Extract the (x, y) coordinate from the center of the cell holding the provided text.  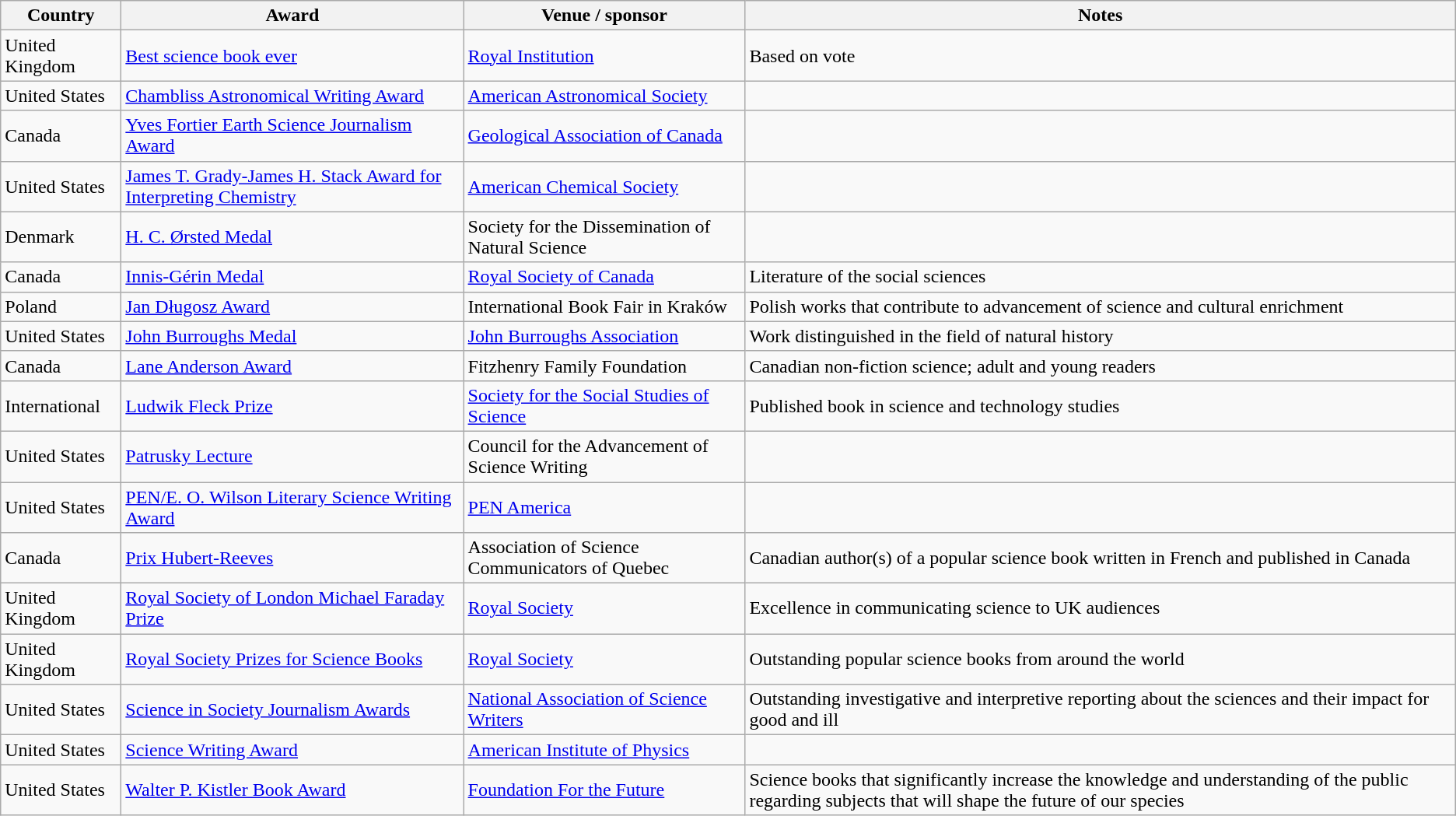
Award (292, 16)
Chambliss Astronomical Writing Award (292, 96)
Work distinguished in the field of natural history (1100, 336)
Council for the Advancement of Science Writing (604, 456)
Patrusky Lecture (292, 456)
Denmark (61, 236)
H. C. Ørsted Medal (292, 236)
Canadian author(s) of a popular science book written in French and published in Canada (1100, 559)
Society for the Dissemination of Natural Science (604, 236)
Royal Society of Canada (604, 277)
Canadian non-fiction science; adult and young readers (1100, 366)
Excellence in communicating science to UK audiences (1100, 608)
Outstanding popular science books from around the world (1100, 660)
Based on vote (1100, 56)
Society for the Social Studies of Science (604, 406)
Poland (61, 306)
Prix Hubert-Reeves (292, 559)
Published book in science and technology studies (1100, 406)
Ludwik Fleck Prize (292, 406)
Venue / sponsor (604, 16)
Science books that significantly increase the knowledge and understanding of the public regarding subjects that will shape the future of our species (1100, 790)
Polish works that contribute to advancement of science and cultural enrichment (1100, 306)
John Burroughs Association (604, 336)
Innis-Gérin Medal (292, 277)
American Chemical Society (604, 187)
Best science book ever (292, 56)
Science in Society Journalism Awards (292, 709)
American Astronomical Society (604, 96)
International Book Fair in Kraków (604, 306)
Royal Society of London Michael Faraday Prize (292, 608)
Royal Society Prizes for Science Books (292, 660)
Jan Długosz Award (292, 306)
Lane Anderson Award (292, 366)
Yves Fortier Earth Science Journalism Award (292, 135)
Royal Institution (604, 56)
American Institute of Physics (604, 750)
James T. Grady-James H. Stack Award for Interpreting Chemistry (292, 187)
Foundation For the Future (604, 790)
Literature of the social sciences (1100, 277)
Notes (1100, 16)
John Burroughs Medal (292, 336)
Country (61, 16)
Science Writing Award (292, 750)
International (61, 406)
PEN America (604, 507)
National Association of Science Writers (604, 709)
Walter P. Kistler Book Award (292, 790)
Association of Science Communicators of Quebec (604, 559)
Fitzhenry Family Foundation (604, 366)
Geological Association of Canada (604, 135)
Outstanding investigative and interpretive reporting about the sciences and their impact for good and ill (1100, 709)
PEN/E. O. Wilson Literary Science Writing Award (292, 507)
